Output the [X, Y] coordinate of the center of the cell containing the given text.  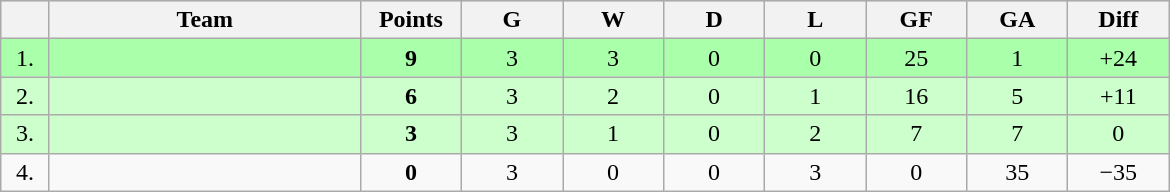
GA [1018, 20]
35 [1018, 172]
GF [916, 20]
9 [410, 58]
W [612, 20]
Team [204, 20]
16 [916, 96]
Points [410, 20]
D [714, 20]
+11 [1118, 96]
−35 [1118, 172]
Diff [1118, 20]
2. [26, 96]
4. [26, 172]
1. [26, 58]
25 [916, 58]
3. [26, 134]
G [512, 20]
+24 [1118, 58]
L [816, 20]
5 [1018, 96]
6 [410, 96]
